Find where the given text appears and provide that cell's center as [X, Y] coordinate. 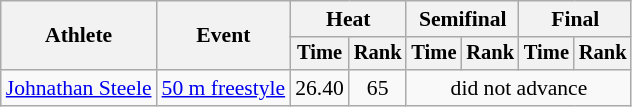
Final [575, 19]
65 [378, 88]
did not advance [518, 88]
Event [224, 36]
Semifinal [462, 19]
26.40 [320, 88]
Johnathan Steele [79, 88]
50 m freestyle [224, 88]
Athlete [79, 36]
Heat [348, 19]
